Return [x, y] of the center of cell containing provided text 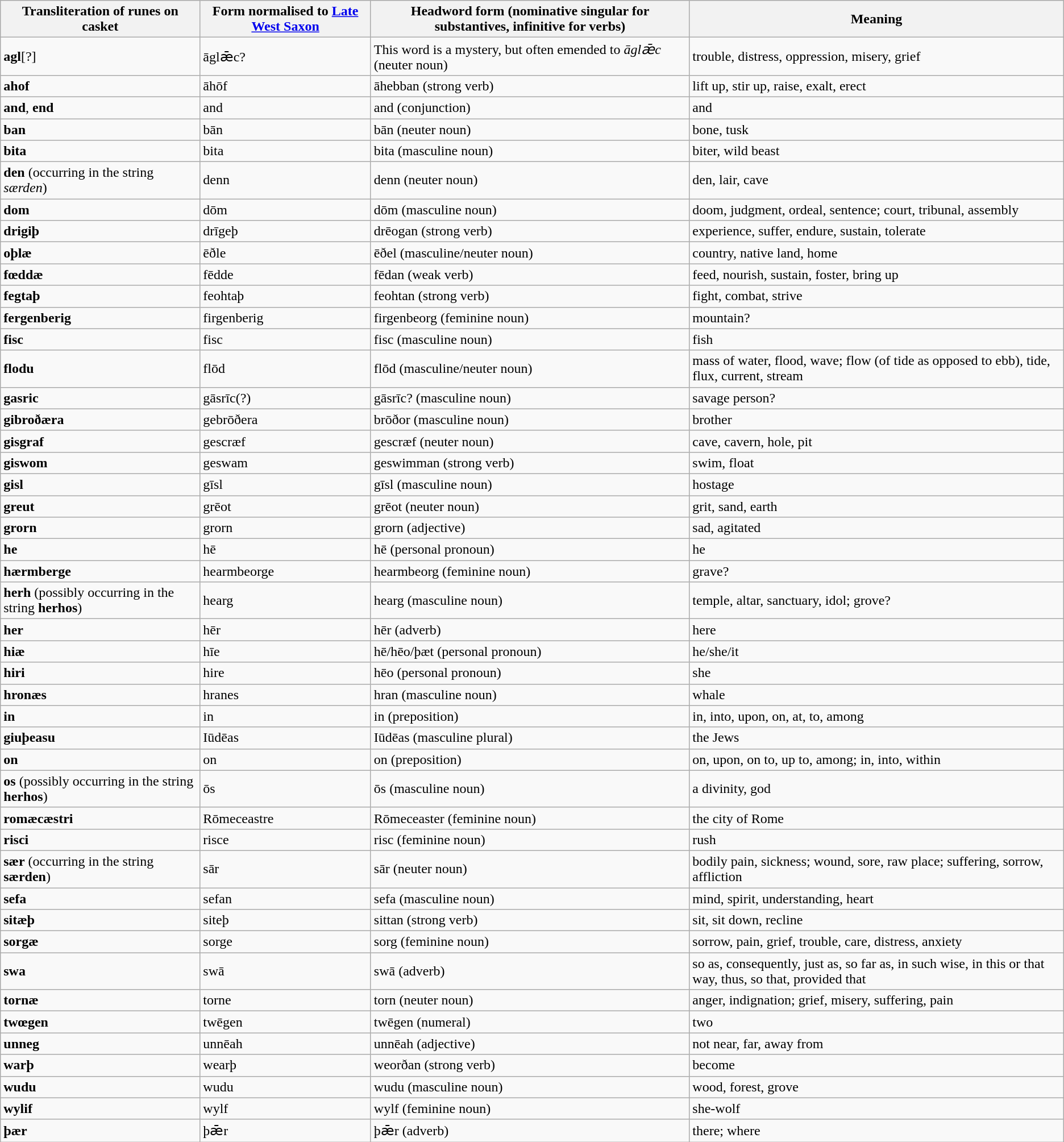
ōs (masculine noun) [530, 789]
hēr [285, 630]
sit, sit down, recline [876, 920]
her [100, 630]
twēgen [285, 1022]
bān (neuter noun) [530, 129]
gāsrīc? (masculine noun) [530, 398]
risc (feminine noun) [530, 840]
drīgeþ [285, 231]
feohtan (strong verb) [530, 296]
risci [100, 840]
grorn (adjective) [530, 528]
fergenberig [100, 318]
the Jews [876, 738]
experience, suffer, endure, sustain, tolerate [876, 231]
sorrow, pain, grief, trouble, care, distress, anxiety [876, 942]
āglǣc? [285, 57]
doom, judgment, ordeal, sentence; court, tribunal, assembly [876, 210]
torne [285, 1000]
two [876, 1022]
there; where [876, 1131]
sad, agitated [876, 528]
cave, cavern, hole, pit [876, 441]
fœddæ [100, 275]
hēo (personal pronoun) [530, 673]
he/she/it [876, 651]
ēðel (masculine/neuter noun) [530, 253]
hearg (masculine noun) [530, 600]
grit, sand, earth [876, 506]
swā (adverb) [530, 971]
sefa [100, 899]
hostage [876, 484]
in, into, upon, on, at, to, among [876, 716]
sorgæ [100, 942]
ban [100, 129]
hīe [285, 651]
whale [876, 695]
Form normalised to Late West Saxon [285, 19]
fish [876, 339]
savage person? [876, 398]
denn [285, 181]
sorge [285, 942]
she [876, 673]
trouble, distress, oppression, misery, grief [876, 57]
hiæ [100, 651]
fēdan (weak verb) [530, 275]
wearþ [285, 1065]
gīsl [285, 484]
sær (occurring in the string særden) [100, 869]
mass of water, flood, wave; flow (of tide as opposed to ebb), tide, flux, current, stream [876, 368]
gescræf (neuter noun) [530, 441]
sefa (masculine noun) [530, 899]
hēr (adverb) [530, 630]
become [876, 1065]
weorðan (strong verb) [530, 1065]
flodu [100, 368]
gibroðæra [100, 420]
mountain? [876, 318]
the city of Rome [876, 818]
tornæ [100, 1000]
giuþeasu [100, 738]
not near, far, away from [876, 1044]
gāsrīc(?) [285, 398]
rush [876, 840]
ōs [285, 789]
hran (masculine noun) [530, 695]
giswom [100, 463]
hronæs [100, 695]
Rōmeceastre [285, 818]
romæcæstri [100, 818]
den (occurring in the string særden) [100, 181]
grave? [876, 571]
gisgraf [100, 441]
in (preposition) [530, 716]
dōm [285, 210]
lift up, stir up, raise, exalt, erect [876, 86]
twœgen [100, 1022]
brōðor (masculine noun) [530, 420]
hē [285, 550]
geswimman (strong verb) [530, 463]
den, lair, cave [876, 181]
sitæþ [100, 920]
hranes [285, 695]
dom [100, 210]
drēogan (strong verb) [530, 231]
fēdde [285, 275]
sorg (feminine noun) [530, 942]
ahof [100, 86]
sār [285, 869]
wylf (feminine noun) [530, 1108]
hearmbeorg (feminine noun) [530, 571]
dōm (masculine noun) [530, 210]
unnēah [285, 1044]
bān [285, 129]
and (conjunction) [530, 107]
wood, forest, grove [876, 1087]
wylf [285, 1108]
gescræf [285, 441]
Iūdēas [285, 738]
a divinity, god [876, 789]
fegtaþ [100, 296]
hire [285, 673]
oþlæ [100, 253]
risce [285, 840]
flōd (masculine/neuter noun) [530, 368]
unneg [100, 1044]
brother [876, 420]
siteþ [285, 920]
hearmbeorge [285, 571]
grēot (neuter noun) [530, 506]
and, end [100, 107]
wudu (masculine noun) [530, 1087]
swim, float [876, 463]
Rōmeceaster (feminine noun) [530, 818]
os (possibly occurring in the string herhos) [100, 789]
wylif [100, 1108]
temple, altar, sanctuary, idol; grove? [876, 600]
þær [100, 1131]
anger, indignation; grief, misery, suffering, pain [876, 1000]
sār (neuter noun) [530, 869]
warþ [100, 1065]
denn (neuter noun) [530, 181]
gisl [100, 484]
country, native land, home [876, 253]
fisc (masculine noun) [530, 339]
þǣr (adverb) [530, 1131]
grēot [285, 506]
fight, combat, strive [876, 296]
hærmberge [100, 571]
agl[?] [100, 57]
sefan [285, 899]
ēðle [285, 253]
torn (neuter noun) [530, 1000]
herh (possibly occurring in the string herhos) [100, 600]
þǣr [285, 1131]
Headword form (nominative singular for substantives, infinitive for verbs) [530, 19]
āhōf [285, 86]
swa [100, 971]
mind, spirit, understanding, heart [876, 899]
swā [285, 971]
hē (personal pronoun) [530, 550]
here [876, 630]
Iūdēas (masculine plural) [530, 738]
hē/hēo/þæt (personal pronoun) [530, 651]
āhebban (strong verb) [530, 86]
unnēah (adjective) [530, 1044]
firgenberig [285, 318]
greut [100, 506]
bodily pain, sickness; wound, sore, raw place; suffering, sorrow, affliction [876, 869]
twēgen (numeral) [530, 1022]
hearg [285, 600]
sittan (strong verb) [530, 920]
drigiþ [100, 231]
flōd [285, 368]
bita (masculine noun) [530, 151]
feed, nourish, sustain, foster, bring up [876, 275]
on (preposition) [530, 759]
firgenbeorg (feminine noun) [530, 318]
This word is a mystery, but often emended to āglǣc (neuter noun) [530, 57]
biter, wild beast [876, 151]
geswam [285, 463]
she-wolf [876, 1108]
Transliteration of runes on casket [100, 19]
feohtaþ [285, 296]
hiri [100, 673]
on, upon, on to, up to, among; in, into, within [876, 759]
bone, tusk [876, 129]
gasric [100, 398]
Meaning [876, 19]
gīsl (masculine noun) [530, 484]
so as, consequently, just as, so far as, in such wise, in this or that way, thus, so that, provided that [876, 971]
gebrōðera [285, 420]
